Extract the (X, Y) coordinate from the center of the cell holding the provided text.  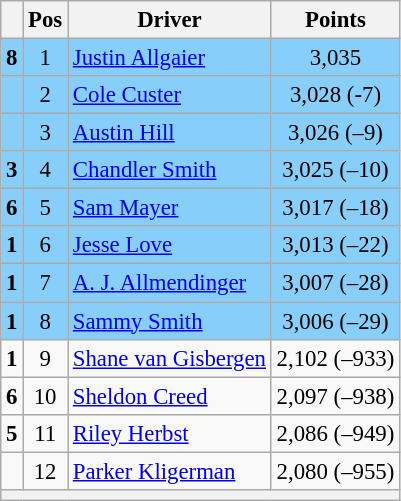
Justin Allgaier (170, 58)
Cole Custer (170, 95)
3,017 (–18) (335, 208)
3,007 (–28) (335, 283)
Parker Kligerman (170, 471)
Chandler Smith (170, 170)
2,102 (–933) (335, 358)
3,035 (335, 58)
A. J. Allmendinger (170, 283)
Sammy Smith (170, 321)
Jesse Love (170, 245)
3,013 (–22) (335, 245)
2,080 (–955) (335, 471)
Sam Mayer (170, 208)
10 (46, 396)
3,026 (–9) (335, 133)
7 (46, 283)
Points (335, 20)
Shane van Gisbergen (170, 358)
9 (46, 358)
3,028 (-7) (335, 95)
12 (46, 471)
11 (46, 433)
Riley Herbst (170, 433)
Sheldon Creed (170, 396)
3,006 (–29) (335, 321)
Driver (170, 20)
2,097 (–938) (335, 396)
2,086 (–949) (335, 433)
3,025 (–10) (335, 170)
4 (46, 170)
Austin Hill (170, 133)
Pos (46, 20)
2 (46, 95)
